Capture the cell that displays the provided text and extract its (X, Y) central coordinate. 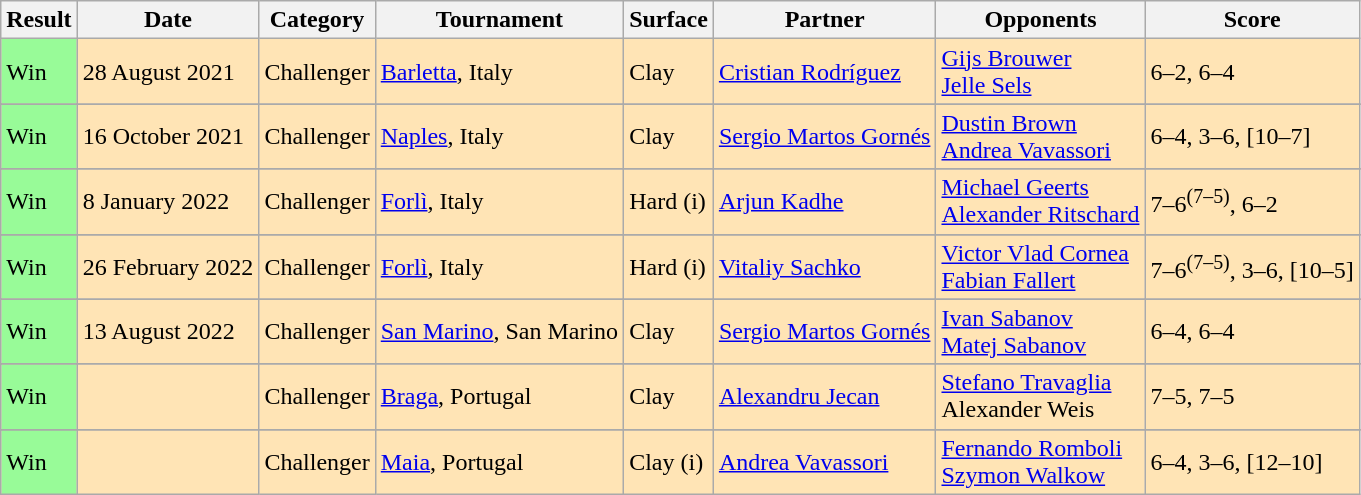
Partner (824, 20)
Clay (i) (669, 462)
Maia, Portugal (499, 462)
Barletta, Italy (499, 72)
Opponents (1040, 20)
6–4, 6–4 (1252, 332)
Cristian Rodríguez (824, 72)
28 August 2021 (168, 72)
Score (1252, 20)
Fernando Romboli Szymon Walkow (1040, 462)
Braga, Portugal (499, 396)
Michael Geerts Alexander Ritschard (1040, 202)
7–5, 7–5 (1252, 396)
6–4, 3–6, [12–10] (1252, 462)
Date (168, 20)
Ivan Sabanov Matej Sabanov (1040, 332)
6–4, 3–6, [10–7] (1252, 136)
Result (39, 20)
26 February 2022 (168, 266)
Surface (669, 20)
Alexandru Jecan (824, 396)
Andrea Vavassori (824, 462)
Naples, Italy (499, 136)
Arjun Kadhe (824, 202)
Dustin Brown Andrea Vavassori (1040, 136)
7–6(7–5), 6–2 (1252, 202)
7–6(7–5), 3–6, [10–5] (1252, 266)
Gijs Brouwer Jelle Sels (1040, 72)
Tournament (499, 20)
6–2, 6–4 (1252, 72)
Victor Vlad Cornea Fabian Fallert (1040, 266)
Stefano Travaglia Alexander Weis (1040, 396)
13 August 2022 (168, 332)
Category (317, 20)
San Marino, San Marino (499, 332)
16 October 2021 (168, 136)
8 January 2022 (168, 202)
Vitaliy Sachko (824, 266)
